Find where the given text appears and provide that cell's center as [X, Y] coordinate. 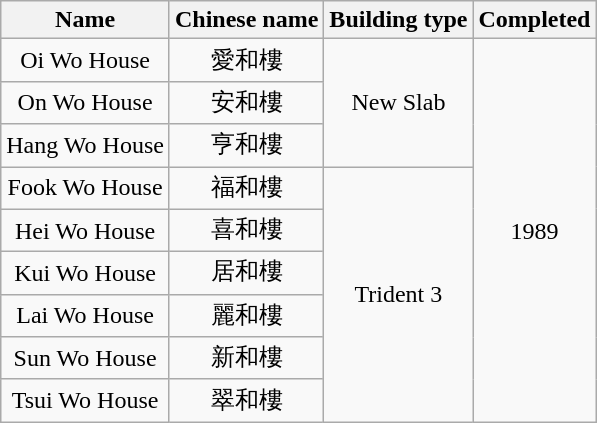
Name [86, 20]
Oi Wo House [86, 60]
1989 [534, 230]
喜和樓 [246, 230]
愛和樓 [246, 60]
On Wo House [86, 102]
亨和樓 [246, 146]
新和樓 [246, 358]
Building type [398, 20]
Hang Wo House [86, 146]
Completed [534, 20]
New Slab [398, 103]
Chinese name [246, 20]
福和樓 [246, 188]
Trident 3 [398, 294]
Sun Wo House [86, 358]
Lai Wo House [86, 316]
Fook Wo House [86, 188]
安和樓 [246, 102]
翠和樓 [246, 400]
居和樓 [246, 274]
Tsui Wo House [86, 400]
Hei Wo House [86, 230]
麗和樓 [246, 316]
Kui Wo House [86, 274]
